Find where the given text appears and provide that cell's center as (X, Y) coordinate. 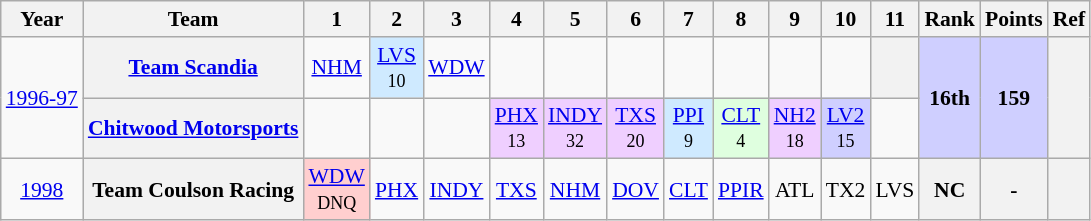
TXS20 (636, 128)
Points (1014, 19)
Rank (950, 19)
1998 (42, 190)
Team (194, 19)
Chitwood Motorsports (194, 128)
Team Coulson Racing (194, 190)
3 (456, 19)
CLT (688, 190)
LV215 (846, 128)
2 (396, 19)
8 (741, 19)
159 (1014, 98)
Year (42, 19)
DOV (636, 190)
7 (688, 19)
PHX13 (516, 128)
Team Scandia (194, 68)
10 (846, 19)
Ref (1069, 19)
1996-97 (42, 98)
4 (516, 19)
16th (950, 98)
INDY32 (575, 128)
CLT4 (741, 128)
NC (950, 190)
NH218 (795, 128)
PHX (396, 190)
1 (336, 19)
11 (894, 19)
PPI9 (688, 128)
PPIR (741, 190)
6 (636, 19)
ATL (795, 190)
LVS10 (396, 68)
LVS (894, 190)
- (1014, 190)
5 (575, 19)
WDW (456, 68)
TXS (516, 190)
TX2 (846, 190)
INDY (456, 190)
WDWDNQ (336, 190)
9 (795, 19)
